Scan for the cell matching the given text and deliver its [x, y] coordinate at center. 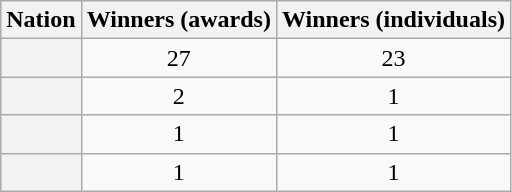
23 [393, 58]
Nation [41, 20]
2 [178, 96]
Winners (awards) [178, 20]
Winners (individuals) [393, 20]
27 [178, 58]
